Identify which cell holds the provided text, then report its (X, Y) central coordinate. 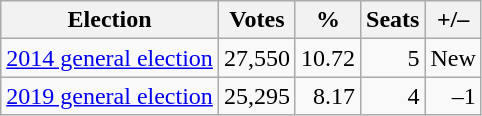
% (328, 20)
Votes (256, 20)
2019 general election (110, 96)
Seats (393, 20)
+/– (453, 20)
8.17 (328, 96)
25,295 (256, 96)
New (453, 58)
27,550 (256, 58)
5 (393, 58)
–1 (453, 96)
10.72 (328, 58)
Election (110, 20)
2014 general election (110, 58)
4 (393, 96)
